Search for the cell housing the specified text and yield its [X, Y] center coordinate. 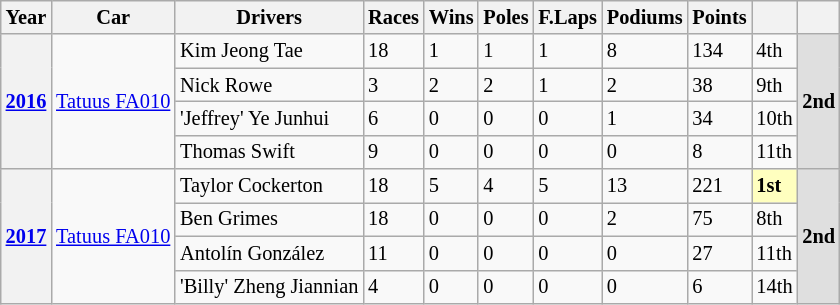
2017 [26, 236]
Ben Grimes [269, 219]
Taylor Cockerton [269, 186]
34 [719, 118]
1st [775, 186]
Drivers [269, 17]
'Billy' Zheng Jiannian [269, 287]
Antolín González [269, 253]
Wins [452, 17]
27 [719, 253]
4th [775, 51]
Nick Rowe [269, 85]
9th [775, 85]
Podiums [645, 17]
'Jeffrey' Ye Junhui [269, 118]
Thomas Swift [269, 152]
F.Laps [567, 17]
2016 [26, 102]
Year [26, 17]
Races [394, 17]
13 [645, 186]
11 [394, 253]
10th [775, 118]
134 [719, 51]
9 [394, 152]
Kim Jeong Tae [269, 51]
38 [719, 85]
Poles [506, 17]
75 [719, 219]
221 [719, 186]
14th [775, 287]
3 [394, 85]
8th [775, 219]
Car [113, 17]
Points [719, 17]
